Output the (x, y) coordinate of the center of the cell containing the given text.  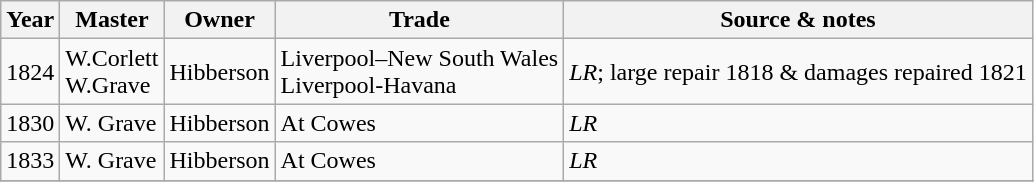
1833 (30, 161)
Trade (420, 20)
Liverpool–New South WalesLiverpool-Havana (420, 72)
Year (30, 20)
W.CorlettW.Grave (112, 72)
Master (112, 20)
Owner (220, 20)
LR; large repair 1818 & damages repaired 1821 (798, 72)
1830 (30, 123)
1824 (30, 72)
Source & notes (798, 20)
